Provide the (X, Y) coordinate of the cell's center where the given text is located.  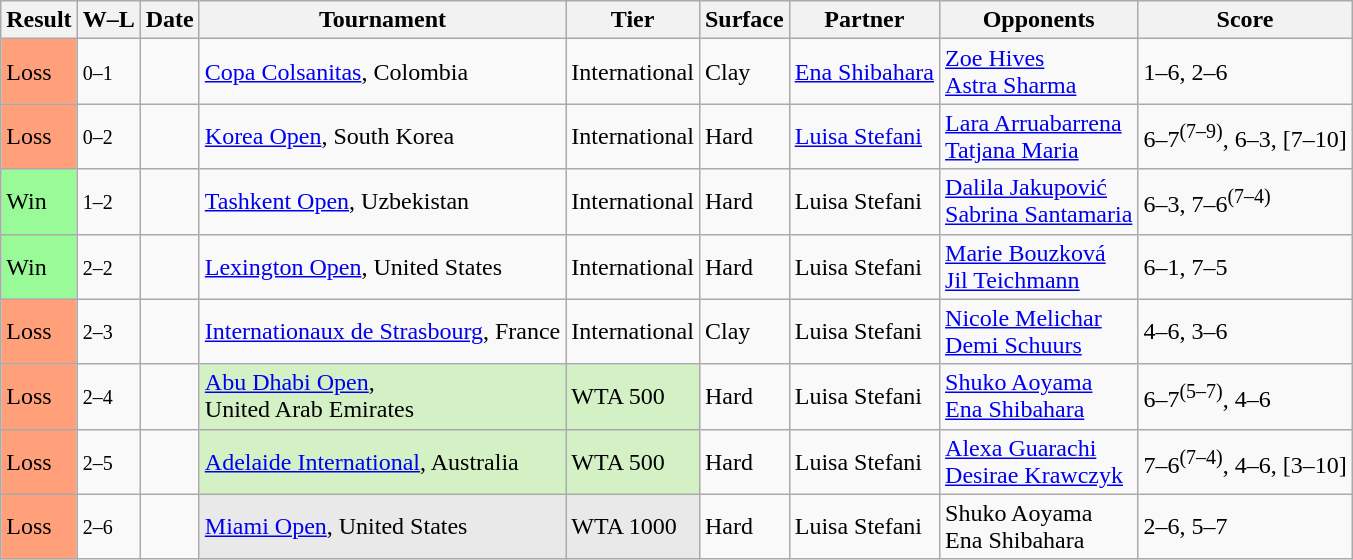
Marie Bouzková Jil Teichmann (1039, 266)
Surface (744, 20)
Internationaux de Strasbourg, France (382, 332)
Ena Shibahara (864, 72)
Alexa Guarachi Desirae Krawczyk (1039, 462)
Score (1245, 20)
2–4 (108, 396)
Copa Colsanitas, Colombia (382, 72)
6–3, 7–6(7–4) (1245, 202)
0–1 (108, 72)
Adelaide International, Australia (382, 462)
Tournament (382, 20)
Result (39, 20)
Tashkent Open, Uzbekistan (382, 202)
Zoe Hives Astra Sharma (1039, 72)
WTA 1000 (633, 526)
2–6, 5–7 (1245, 526)
6–1, 7–5 (1245, 266)
Abu Dhabi Open, United Arab Emirates (382, 396)
1–6, 2–6 (1245, 72)
Lexington Open, United States (382, 266)
Partner (864, 20)
7–6(7–4), 4–6, [3–10] (1245, 462)
Lara Arruabarrena Tatjana Maria (1039, 136)
6–7(7–9), 6–3, [7–10] (1245, 136)
Opponents (1039, 20)
W–L (108, 20)
6–7(5–7), 4–6 (1245, 396)
Date (170, 20)
2–6 (108, 526)
2–2 (108, 266)
2–5 (108, 462)
0–2 (108, 136)
4–6, 3–6 (1245, 332)
Miami Open, United States (382, 526)
Nicole Melichar Demi Schuurs (1039, 332)
2–3 (108, 332)
1–2 (108, 202)
Tier (633, 20)
Dalila Jakupović Sabrina Santamaria (1039, 202)
Korea Open, South Korea (382, 136)
